Find where the given text appears and provide that cell's center as [X, Y] coordinate. 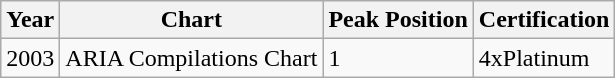
1 [398, 58]
4xPlatinum [544, 58]
ARIA Compilations Chart [192, 58]
Peak Position [398, 20]
2003 [30, 58]
Chart [192, 20]
Certification [544, 20]
Year [30, 20]
